Return the [X, Y] coordinate for the center point of the cell that contains the specified text.  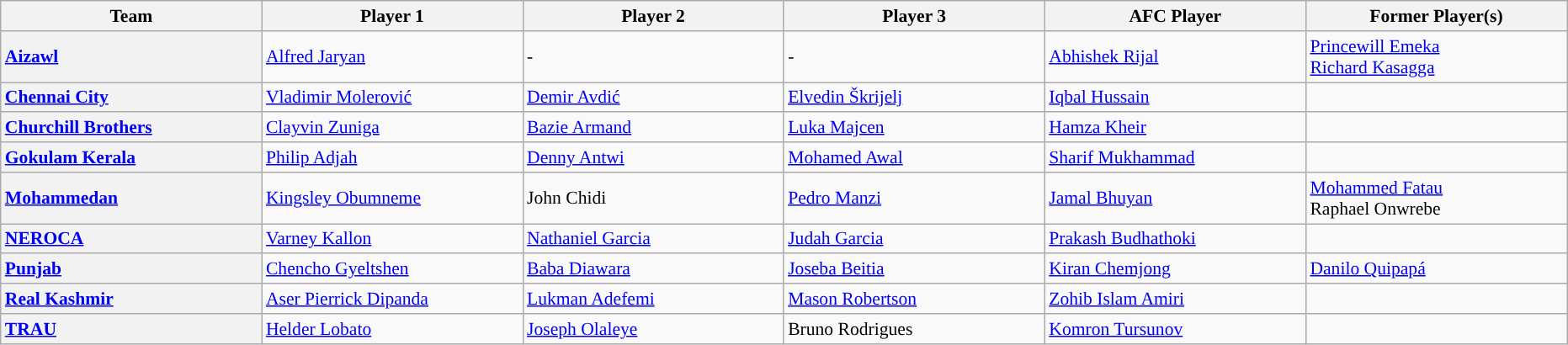
Hamza Kheir [1175, 128]
Joseba Beitia [914, 269]
Helder Lobato [392, 329]
Prakash Budhathoki [1175, 239]
Player 3 [914, 16]
Jamal Bhuyan [1175, 199]
Komron Tursunov [1175, 329]
Bazie Armand [653, 128]
Former Player(s) [1436, 16]
Lukman Adefemi [653, 299]
Vladimir Molerović [392, 98]
Joseph Olaleye [653, 329]
Chencho Gyeltshen [392, 269]
Punjab [131, 269]
Zohib Islam Amiri [1175, 299]
Mohammed Fatau Raphael Onwrebe [1436, 199]
Nathaniel Garcia [653, 239]
NEROCA [131, 239]
Alfred Jaryan [392, 57]
Aizawl [131, 57]
Player 1 [392, 16]
TRAU [131, 329]
Bruno Rodrigues [914, 329]
Gokulam Kerala [131, 157]
Abhishek Rijal [1175, 57]
Pedro Manzi [914, 199]
John Chidi [653, 199]
Sharif Mukhammad [1175, 157]
Aser Pierrick Dipanda [392, 299]
Player 2 [653, 16]
Iqbal Hussain [1175, 98]
Chennai City [131, 98]
Princewill Emeka Richard Kasagga [1436, 57]
Kiran Chemjong [1175, 269]
Baba Diawara [653, 269]
Luka Majcen [914, 128]
Team [131, 16]
Mason Robertson [914, 299]
Danilo Quipapá [1436, 269]
Real Kashmir [131, 299]
Varney Kallon [392, 239]
Philip Adjah [392, 157]
Demir Avdić [653, 98]
Kingsley Obumneme [392, 199]
Denny Antwi [653, 157]
Clayvin Zuniga [392, 128]
AFC Player [1175, 16]
Mohamed Awal [914, 157]
Elvedin Škrijelj [914, 98]
Mohammedan [131, 199]
Judah Garcia [914, 239]
Churchill Brothers [131, 128]
